Identify which cell holds the provided text, then report its [x, y] central coordinate. 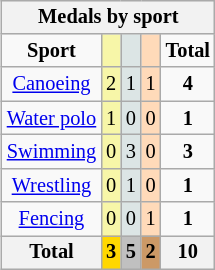
4 [188, 84]
10 [188, 253]
Medals by sport [108, 17]
Canoeing [52, 84]
Fencing [52, 219]
Wrestling [52, 185]
5 [131, 253]
Water polo [52, 118]
Swimming [52, 152]
Sport [52, 51]
